Determine the (x, y) coordinate at the center of the cell enclosing the given text.  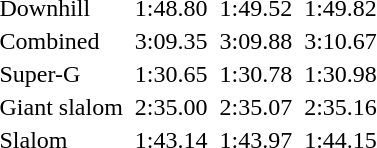
1:30.65 (171, 74)
3:09.35 (171, 41)
3:09.88 (256, 41)
1:30.78 (256, 74)
2:35.07 (256, 107)
2:35.00 (171, 107)
